Output the [X, Y] coordinate of the center of the cell containing the given text.  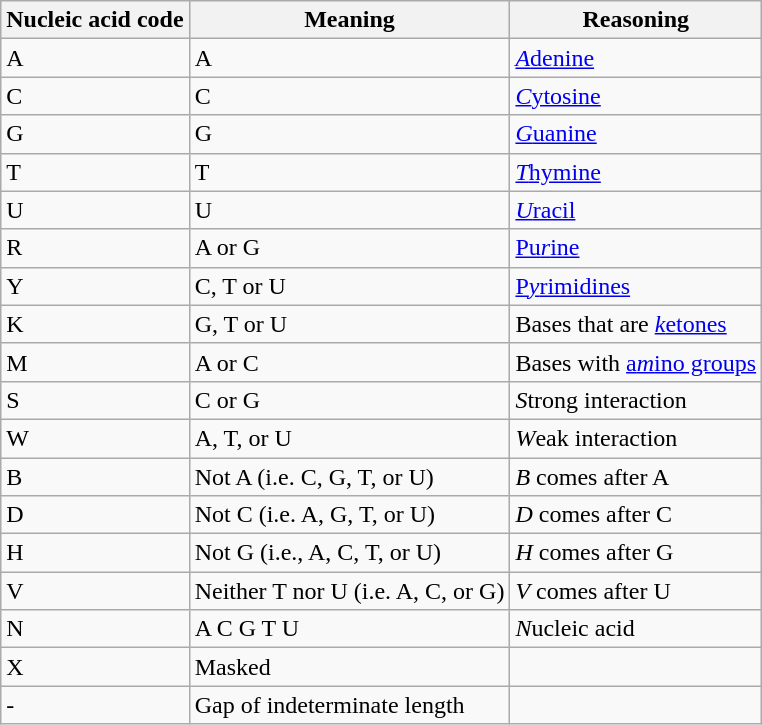
Neither T nor U (i.e. A, C, or G) [350, 591]
B comes after A [636, 477]
N [95, 629]
Pyrimidines [636, 286]
Bases that are ketones [636, 324]
Bases with amino groups [636, 362]
V [95, 591]
Not G (i.e., A, C, T, or U) [350, 553]
Y [95, 286]
V comes after U [636, 591]
- [95, 705]
Nucleic acid [636, 629]
R [95, 248]
S [95, 400]
D [95, 515]
B [95, 477]
A C G T U [350, 629]
Not C (i.e. A, G, T, or U) [350, 515]
Cytosine [636, 96]
A or G [350, 248]
Thymine [636, 172]
C, T or U [350, 286]
H [95, 553]
Uracil [636, 210]
H comes after G [636, 553]
G, T or U [350, 324]
K [95, 324]
A, T, or U [350, 438]
Purine [636, 248]
Strong interaction [636, 400]
Adenine [636, 58]
Nucleic acid code [95, 20]
D comes after C [636, 515]
W [95, 438]
Guanine [636, 134]
M [95, 362]
Meaning [350, 20]
Reasoning [636, 20]
Gap of indeterminate length [350, 705]
Weak interaction [636, 438]
Masked [350, 667]
A or C [350, 362]
X [95, 667]
Not A (i.e. C, G, T, or U) [350, 477]
C or G [350, 400]
